For the text-containing cell, return its midpoint in [X, Y] coordinate format. 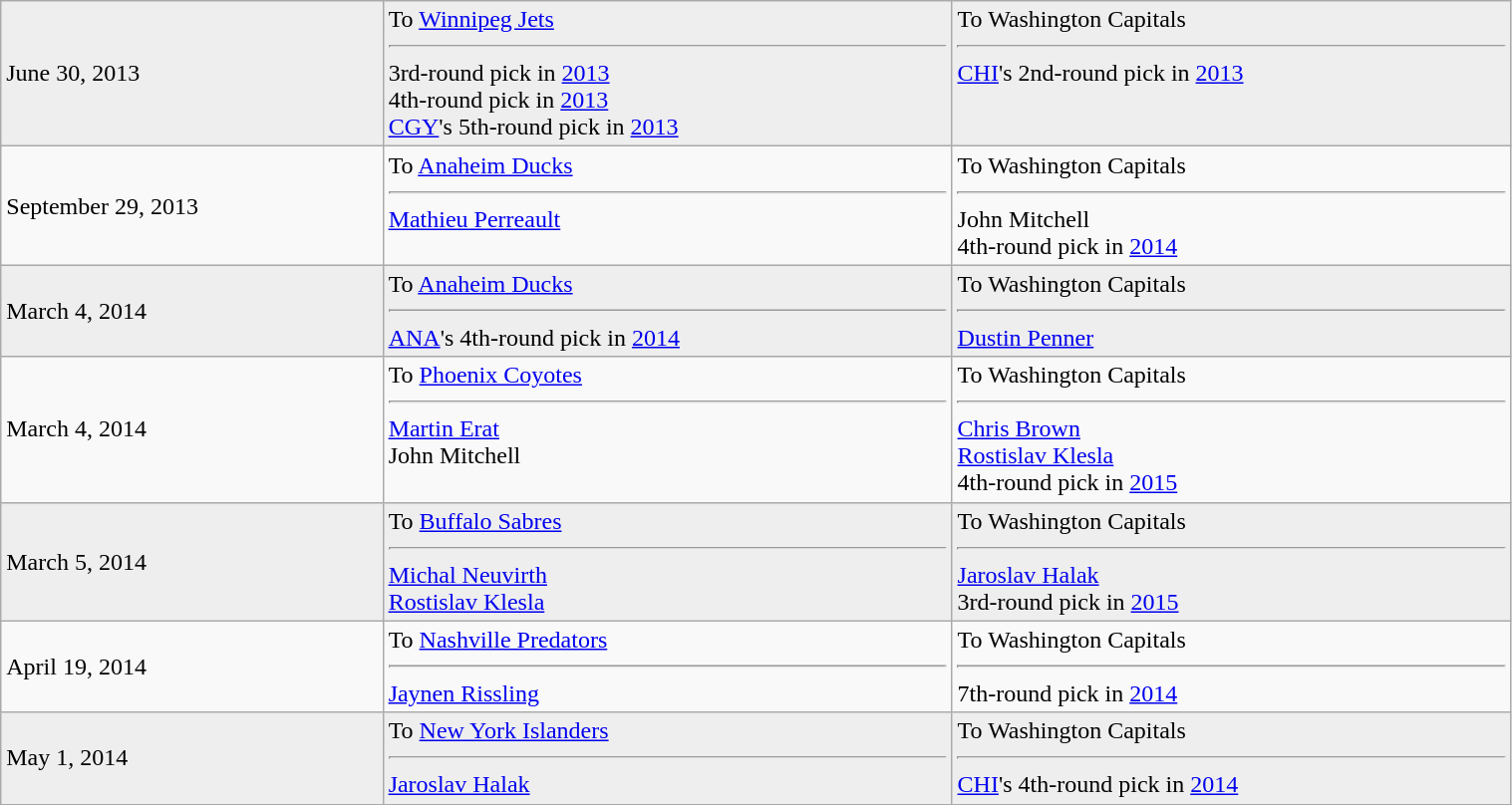
To Washington CapitalsChris BrownRostislav Klesla4th-round pick in 2015 [1232, 429]
June 30, 2013 [191, 74]
To Phoenix CoyotesMartin EratJohn Mitchell [668, 429]
To Washington Capitals7th-round pick in 2014 [1232, 667]
To Washington CapitalsJaroslav Halak3rd-round pick in 2015 [1232, 562]
April 19, 2014 [191, 667]
September 29, 2013 [191, 205]
To Washington CapitalsDustin Penner [1232, 311]
To Anaheim DucksANA's 4th-round pick in 2014 [668, 311]
To New York IslandersJaroslav Halak [668, 758]
May 1, 2014 [191, 758]
To Buffalo SabresMichal NeuvirthRostislav Klesla [668, 562]
To Nashville PredatorsJaynen Rissling [668, 667]
To Anaheim DucksMathieu Perreault [668, 205]
To Washington CapitalsCHI's 4th-round pick in 2014 [1232, 758]
To Washington CapitalsCHI's 2nd-round pick in 2013 [1232, 74]
March 5, 2014 [191, 562]
To Winnipeg Jets3rd-round pick in 20134th-round pick in 2013CGY's 5th-round pick in 2013 [668, 74]
To Washington CapitalsJohn Mitchell4th-round pick in 2014 [1232, 205]
